Find where the given text appears and provide that cell's center as (x, y) coordinate. 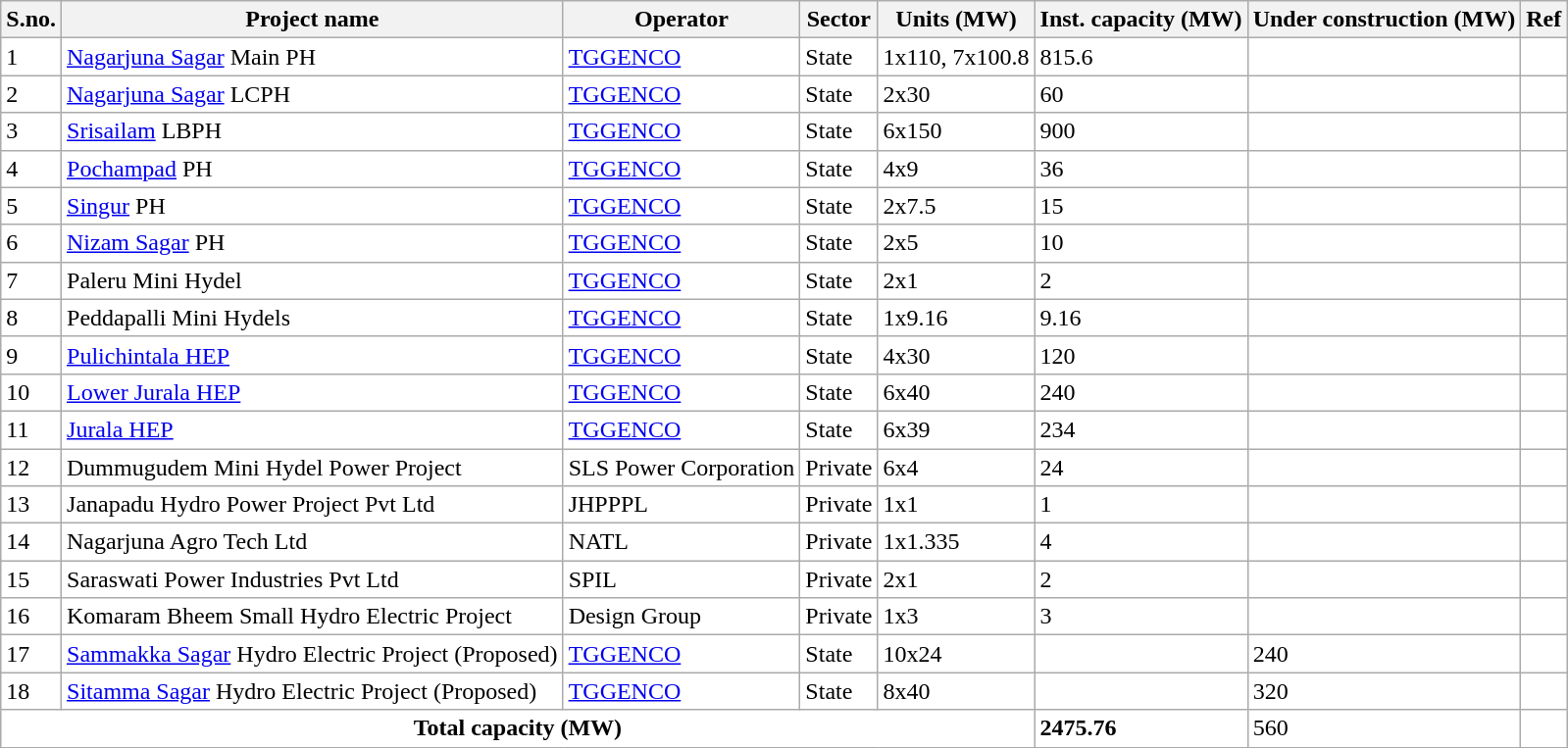
6x4 (956, 468)
2475.76 (1141, 728)
9 (31, 355)
Pochampad PH (313, 169)
Singur PH (313, 206)
Sammakka Sagar Hydro Electric Project (Proposed) (313, 654)
1x9.16 (956, 318)
6x150 (956, 131)
Peddapalli Mini Hydels (313, 318)
14 (31, 542)
Inst. capacity (MW) (1141, 20)
Sitamma Sagar Hydro Electric Project (Proposed) (313, 691)
1x110, 7x100.8 (956, 57)
18 (31, 691)
Ref (1543, 20)
Saraswati Power Industries Pvt Ltd (313, 579)
1x3 (956, 617)
Nagarjuna Agro Tech Ltd (313, 542)
2x30 (956, 94)
Nagarjuna Sagar LCPH (313, 94)
8x40 (956, 691)
Dummugudem Mini Hydel Power Project (313, 468)
4x30 (956, 355)
S.no. (31, 20)
5 (31, 206)
12 (31, 468)
Paleru Mini Hydel (313, 280)
13 (31, 505)
24 (1141, 468)
6 (31, 243)
120 (1141, 355)
1x1.335 (956, 542)
2x7.5 (956, 206)
9.16 (1141, 318)
Operator (682, 20)
815.6 (1141, 57)
Total capacity (MW) (518, 728)
SPIL (682, 579)
Nagarjuna Sagar Main PH (313, 57)
2x5 (956, 243)
4x9 (956, 169)
560 (1385, 728)
1x1 (956, 505)
Jurala HEP (313, 429)
Under construction (MW) (1385, 20)
Lower Jurala HEP (313, 392)
60 (1141, 94)
10x24 (956, 654)
Komaram Bheem Small Hydro Electric Project (313, 617)
Srisailam LBPH (313, 131)
Units (MW) (956, 20)
6x39 (956, 429)
16 (31, 617)
8 (31, 318)
17 (31, 654)
Janapadu Hydro Power Project Pvt Ltd (313, 505)
234 (1141, 429)
Pulichintala HEP (313, 355)
320 (1385, 691)
Design Group (682, 617)
Sector (839, 20)
900 (1141, 131)
7 (31, 280)
NATL (682, 542)
SLS Power Corporation (682, 468)
Project name (313, 20)
6x40 (956, 392)
Nizam Sagar PH (313, 243)
JHPPPL (682, 505)
36 (1141, 169)
11 (31, 429)
